Capture the cell that displays the provided text and extract its (X, Y) central coordinate. 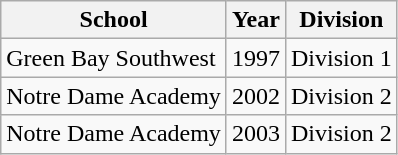
Year (256, 20)
School (114, 20)
1997 (256, 58)
Green Bay Southwest (114, 58)
2002 (256, 96)
2003 (256, 134)
Division 1 (341, 58)
Division (341, 20)
